Extract the [X, Y] coordinate from the center of the cell holding the provided text.  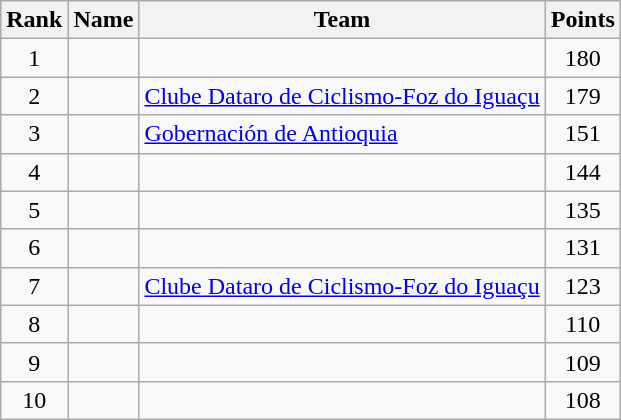
Name [104, 20]
6 [34, 248]
131 [582, 248]
Gobernación de Antioquia [342, 134]
5 [34, 210]
108 [582, 400]
110 [582, 324]
10 [34, 400]
9 [34, 362]
4 [34, 172]
151 [582, 134]
109 [582, 362]
7 [34, 286]
179 [582, 96]
Rank [34, 20]
123 [582, 286]
3 [34, 134]
1 [34, 58]
Team [342, 20]
2 [34, 96]
8 [34, 324]
144 [582, 172]
Points [582, 20]
135 [582, 210]
180 [582, 58]
